Find where the given text appears and provide that cell's center as [x, y] coordinate. 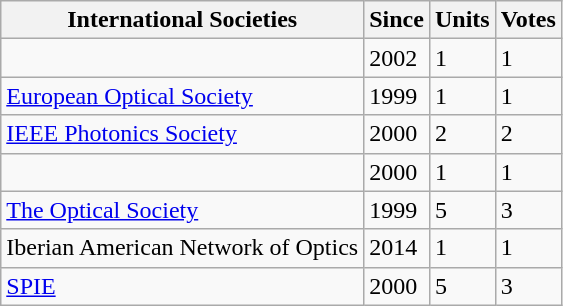
Since [397, 20]
IEEE Photonics Society [182, 134]
The Optical Society [182, 210]
2002 [397, 58]
Votes [528, 20]
European Optical Society [182, 96]
Units [462, 20]
International Societies [182, 20]
2014 [397, 248]
SPIE [182, 286]
Iberian American Network of Optics [182, 248]
